From the cell containing the given text, extract its center point as (x, y) coordinate. 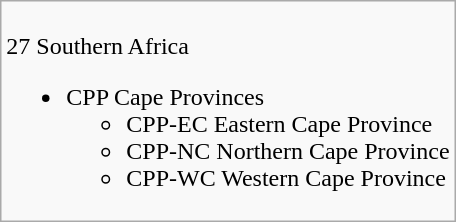
27 Southern AfricaCPP Cape ProvincesCPP-EC Eastern Cape ProvinceCPP-NC Northern Cape ProvinceCPP-WC Western Cape Province (228, 112)
